Return [x, y] of the center of cell containing provided text 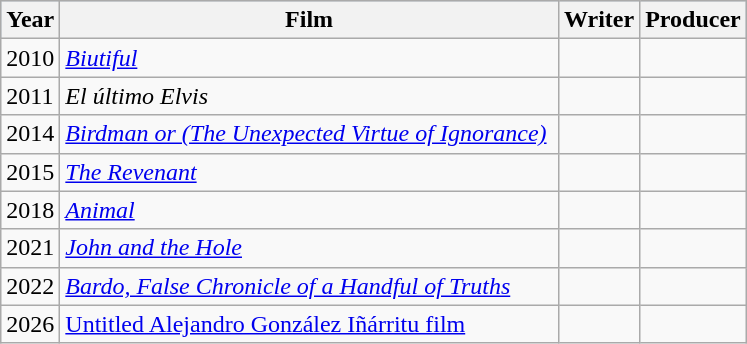
2014 [30, 134]
El último Elvis [310, 96]
2010 [30, 58]
Writer [598, 20]
Film [310, 20]
Untitled Alejandro González Iñárritu film [310, 324]
Birdman or (The Unexpected Virtue of Ignorance) [310, 134]
Animal [310, 210]
2015 [30, 172]
2021 [30, 248]
Producer [694, 20]
Year [30, 20]
2022 [30, 286]
2018 [30, 210]
The Revenant [310, 172]
Bardo, False Chronicle of a Handful of Truths [310, 286]
Biutiful [310, 58]
John and the Hole [310, 248]
2011 [30, 96]
2026 [30, 324]
